Search for the cell housing the specified text and yield its [x, y] center coordinate. 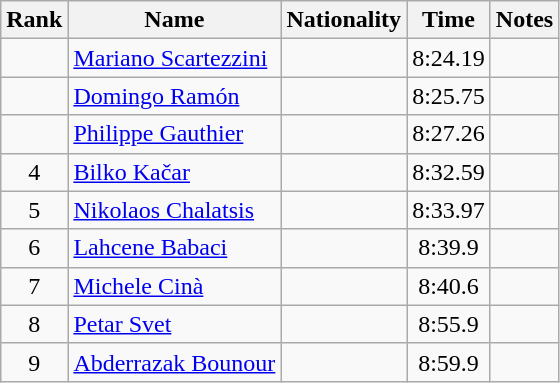
Michele Cinà [174, 286]
9 [34, 362]
8:25.75 [449, 96]
7 [34, 286]
8:55.9 [449, 324]
8:24.19 [449, 58]
4 [34, 172]
8:40.6 [449, 286]
Petar Svet [174, 324]
8:39.9 [449, 248]
Philippe Gauthier [174, 134]
5 [34, 210]
Domingo Ramón [174, 96]
8:33.97 [449, 210]
Bilko Kačar [174, 172]
6 [34, 248]
8:59.9 [449, 362]
Time [449, 20]
Name [174, 20]
Nikolaos Chalatsis [174, 210]
Lahcene Babaci [174, 248]
Nationality [344, 20]
Mariano Scartezzini [174, 58]
Rank [34, 20]
8:32.59 [449, 172]
8 [34, 324]
Notes [524, 20]
8:27.26 [449, 134]
Abderrazak Bounour [174, 362]
